Output the [X, Y] coordinate of the center of the cell containing the given text.  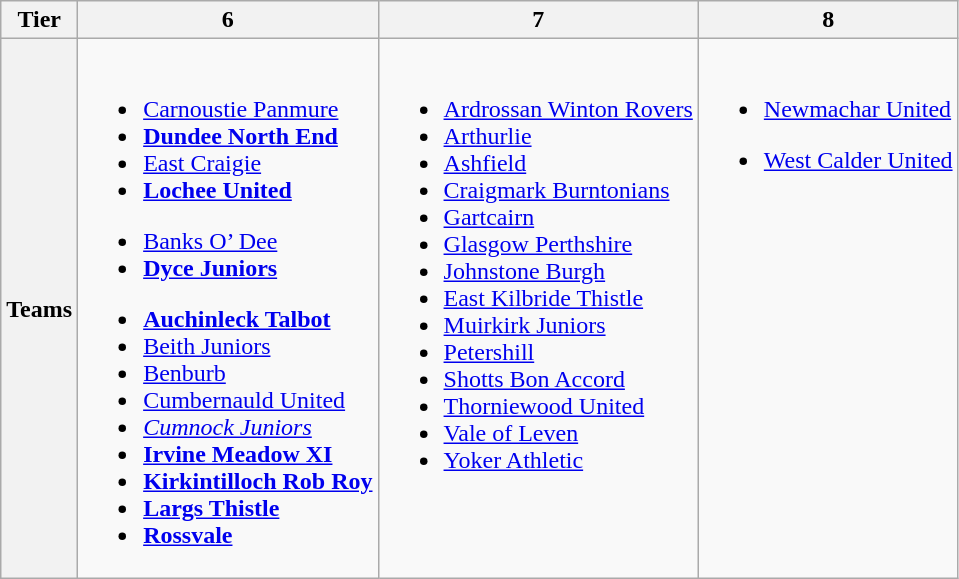
Newmachar UnitedWest Calder United [828, 308]
8 [828, 20]
7 [538, 20]
6 [228, 20]
Teams [40, 308]
Tier [40, 20]
